Find where the given text appears and provide that cell's center as [X, Y] coordinate. 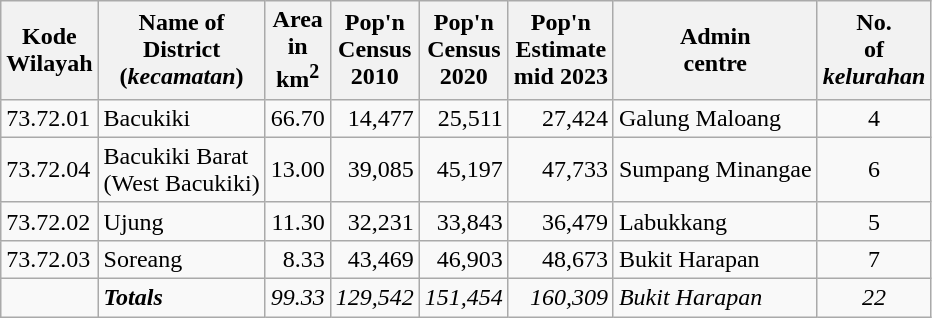
25,511 [464, 118]
73.72.02 [50, 221]
73.72.03 [50, 259]
32,231 [374, 221]
99.33 [298, 298]
Pop'nCensus2020 [464, 50]
Sumpang Minangae [715, 170]
Soreang [182, 259]
5 [874, 221]
Kode Wilayah [50, 50]
43,469 [374, 259]
151,454 [464, 298]
46,903 [464, 259]
66.70 [298, 118]
Pop'nCensus2010 [374, 50]
45,197 [464, 170]
Bacukiki [182, 118]
No. ofkelurahan [874, 50]
13.00 [298, 170]
14,477 [374, 118]
7 [874, 259]
Name ofDistrict(kecamatan) [182, 50]
4 [874, 118]
73.72.04 [50, 170]
Ujung [182, 221]
39,085 [374, 170]
160,309 [560, 298]
Galung Maloang [715, 118]
Admincentre [715, 50]
48,673 [560, 259]
129,542 [374, 298]
Area in km2 [298, 50]
Totals [182, 298]
Labukkang [715, 221]
Pop'nEstimatemid 2023 [560, 50]
36,479 [560, 221]
33,843 [464, 221]
8.33 [298, 259]
Bacukiki Barat (West Bacukiki) [182, 170]
11.30 [298, 221]
6 [874, 170]
47,733 [560, 170]
27,424 [560, 118]
73.72.01 [50, 118]
22 [874, 298]
